Output the (X, Y) coordinate of the center of the cell containing the given text.  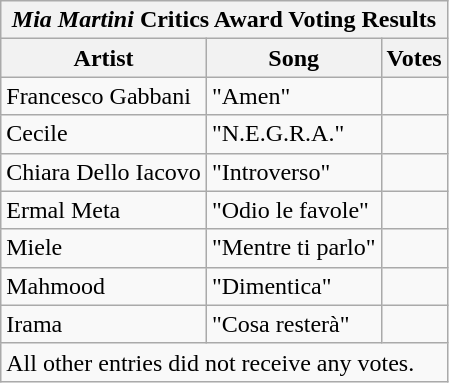
Song (294, 58)
Ermal Meta (104, 210)
"Amen" (294, 96)
Votes (414, 58)
Irama (104, 324)
"Dimentica" (294, 286)
"Introverso" (294, 172)
"Mentre ti parlo" (294, 248)
Miele (104, 248)
"N.E.G.R.A." (294, 134)
Artist (104, 58)
Mia Martini Critics Award Voting Results (224, 20)
Mahmood (104, 286)
"Cosa resterà" (294, 324)
Cecile (104, 134)
All other entries did not receive any votes. (224, 362)
Chiara Dello Iacovo (104, 172)
"Odio le favole" (294, 210)
Francesco Gabbani (104, 96)
